Find where the given text appears and provide that cell's center as (X, Y) coordinate. 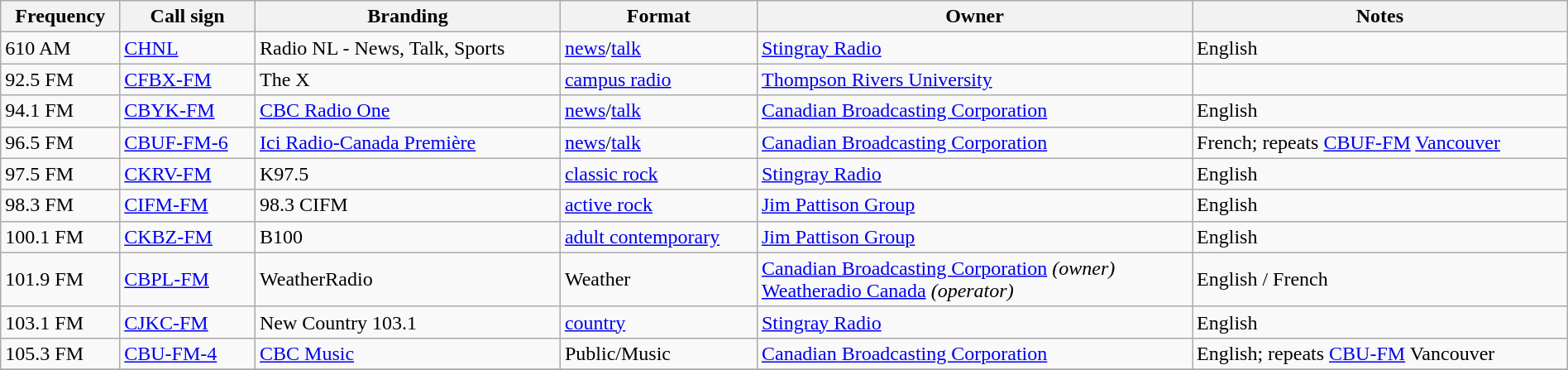
Call sign (188, 17)
Owner (974, 17)
CJKC-FM (188, 322)
classic rock (658, 174)
96.5 FM (60, 142)
CBPL-FM (188, 280)
CFBX-FM (188, 79)
country (658, 322)
CBU-FM-4 (188, 353)
100.1 FM (60, 237)
Ici Radio-Canada Première (407, 142)
97.5 FM (60, 174)
active rock (658, 205)
Frequency (60, 17)
94.1 FM (60, 111)
New Country 103.1 (407, 322)
610 AM (60, 48)
CBUF-FM-6 (188, 142)
B100 (407, 237)
Format (658, 17)
CHNL (188, 48)
CBC Music (407, 353)
Public/Music (658, 353)
English / French (1380, 280)
Canadian Broadcasting Corporation (owner)Weatheradio Canada (operator) (974, 280)
CBC Radio One (407, 111)
Radio NL - News, Talk, Sports (407, 48)
CIFM-FM (188, 205)
98.3 CIFM (407, 205)
Notes (1380, 17)
K97.5 (407, 174)
Branding (407, 17)
WeatherRadio (407, 280)
Thompson Rivers University (974, 79)
CBYK-FM (188, 111)
98.3 FM (60, 205)
92.5 FM (60, 79)
CKRV-FM (188, 174)
English; repeats CBU-FM Vancouver (1380, 353)
French; repeats CBUF-FM Vancouver (1380, 142)
CKBZ-FM (188, 237)
The X (407, 79)
adult contemporary (658, 237)
101.9 FM (60, 280)
103.1 FM (60, 322)
campus radio (658, 79)
Weather (658, 280)
105.3 FM (60, 353)
